Detect which cell encompasses the target text, then output its [x, y] center coordinate. 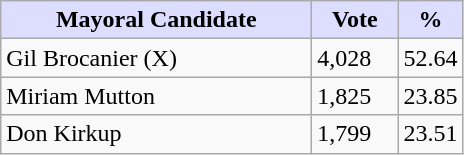
52.64 [430, 58]
Gil Brocanier (X) [156, 58]
Miriam Mutton [156, 96]
23.85 [430, 96]
Vote [355, 20]
Don Kirkup [156, 134]
Mayoral Candidate [156, 20]
1,825 [355, 96]
4,028 [355, 58]
% [430, 20]
1,799 [355, 134]
23.51 [430, 134]
